Identify which cell holds the provided text, then report its [x, y] central coordinate. 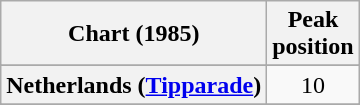
Chart (1985) [134, 34]
Peakposition [313, 34]
10 [313, 85]
Netherlands (Tipparade) [134, 85]
